From the cell containing the given text, extract its center point as [X, Y] coordinate. 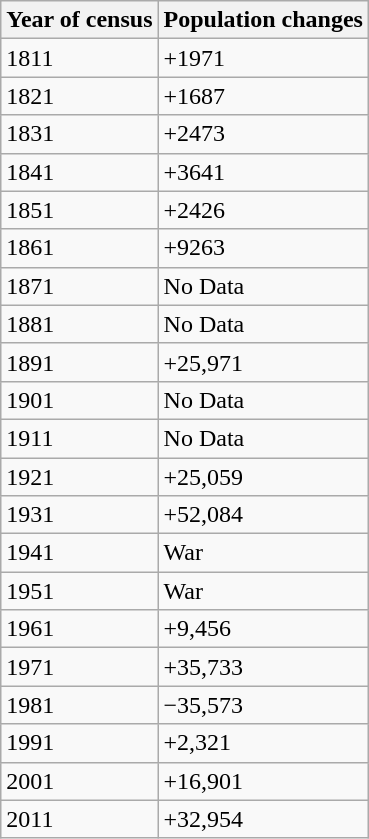
+1971 [263, 58]
+3641 [263, 172]
1991 [80, 743]
+9,456 [263, 629]
2001 [80, 781]
−35,573 [263, 705]
1911 [80, 438]
+25,059 [263, 477]
1901 [80, 400]
+9263 [263, 248]
Population changes [263, 20]
1971 [80, 667]
1961 [80, 629]
2011 [80, 819]
1941 [80, 553]
1811 [80, 58]
1841 [80, 172]
1831 [80, 134]
+16,901 [263, 781]
+32,954 [263, 819]
1881 [80, 324]
1821 [80, 96]
1921 [80, 477]
Year of census [80, 20]
+25,971 [263, 362]
1891 [80, 362]
+52,084 [263, 515]
1951 [80, 591]
1851 [80, 210]
1931 [80, 515]
1981 [80, 705]
+2,321 [263, 743]
1871 [80, 286]
+1687 [263, 96]
1861 [80, 248]
+2473 [263, 134]
+2426 [263, 210]
+35,733 [263, 667]
